From the cell containing the given text, extract its center point as [x, y] coordinate. 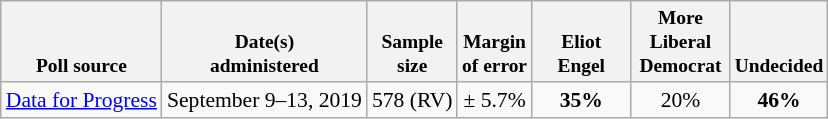
578 (RV) [412, 100]
35% [582, 100]
Data for Progress [82, 100]
Marginof error [494, 42]
Undecided [779, 42]
46% [779, 100]
Samplesize [412, 42]
Date(s)administered [264, 42]
September 9–13, 2019 [264, 100]
20% [680, 100]
Poll source [82, 42]
More LiberalDemocrat [680, 42]
EliotEngel [582, 42]
± 5.7% [494, 100]
